Output the (x, y) coordinate of the center of the cell containing the given text.  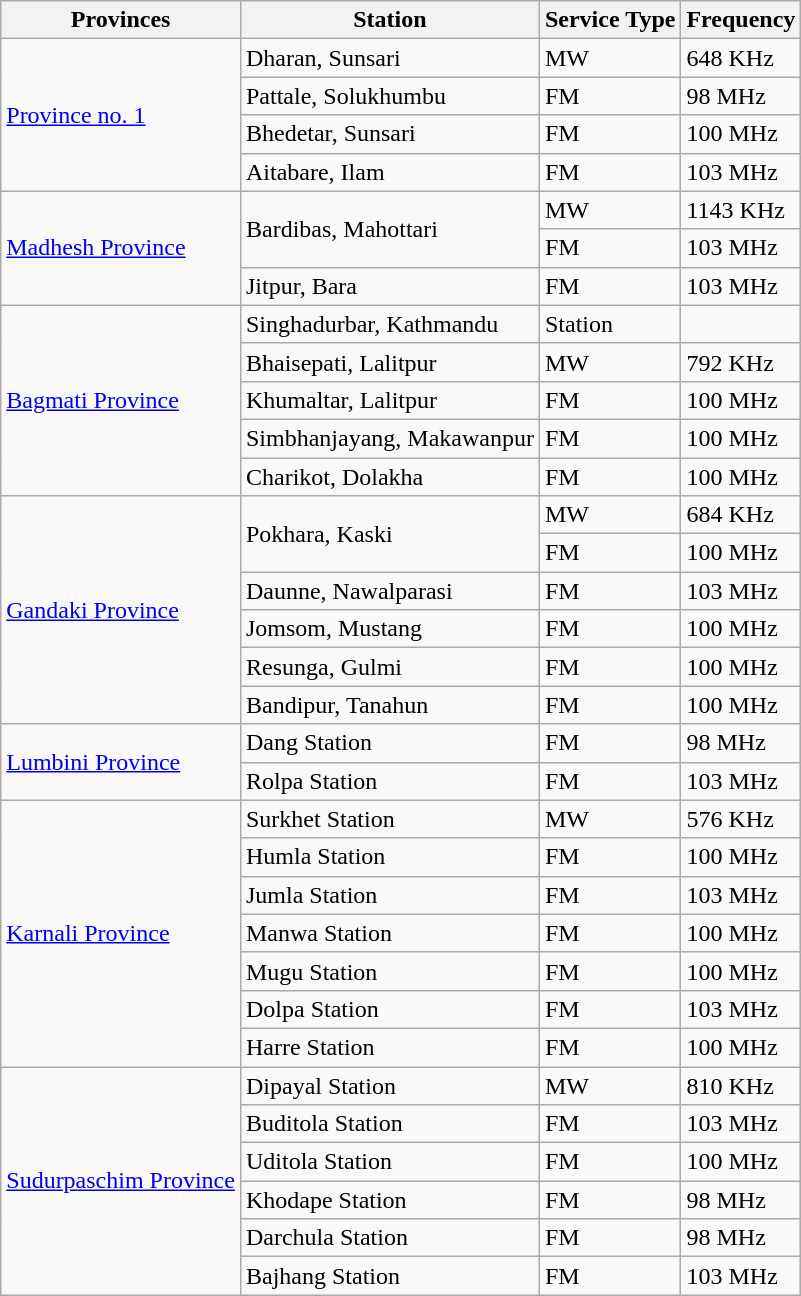
648 KHz (741, 58)
Mugu Station (390, 971)
Buditola Station (390, 1124)
Frequency (741, 20)
Gandaki Province (121, 610)
Provinces (121, 20)
Karnali Province (121, 933)
Daunne, Nawalparasi (390, 591)
Bardibas, Mahottari (390, 229)
Singhadurbar, Kathmandu (390, 324)
Simbhanjayang, Makawanpur (390, 438)
576 KHz (741, 819)
Bhedetar, Sunsari (390, 134)
Manwa Station (390, 933)
Pattale, Solukhumbu (390, 96)
Dharan, Sunsari (390, 58)
Bagmati Province (121, 400)
Uditola Station (390, 1162)
Bajhang Station (390, 1276)
Khumaltar, Lalitpur (390, 400)
Dipayal Station (390, 1085)
Charikot, Dolakha (390, 477)
Dolpa Station (390, 1009)
Service Type (610, 20)
Aitabare, Ilam (390, 172)
792 KHz (741, 362)
Madhesh Province (121, 248)
Jomsom, Mustang (390, 629)
Lumbini Province (121, 762)
Bhaisepati, Lalitpur (390, 362)
Jitpur, Bara (390, 286)
Dang Station (390, 743)
Province no. 1 (121, 115)
1143 KHz (741, 210)
810 KHz (741, 1085)
Humla Station (390, 857)
Rolpa Station (390, 781)
Resunga, Gulmi (390, 667)
Khodape Station (390, 1200)
Harre Station (390, 1047)
Bandipur, Tanahun (390, 705)
Jumla Station (390, 895)
Sudurpaschim Province (121, 1180)
684 KHz (741, 515)
Surkhet Station (390, 819)
Pokhara, Kaski (390, 534)
Darchula Station (390, 1238)
